Return (X, Y) of the center of cell containing provided text 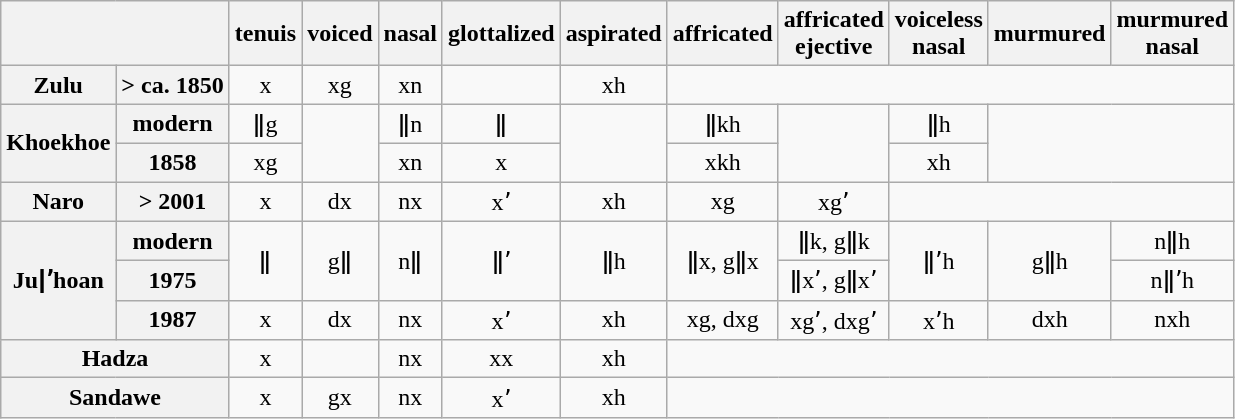
Naro (58, 202)
xkh (722, 162)
1987 (172, 320)
glottalized (501, 34)
1975 (172, 281)
ǁʼh (938, 260)
xgʼ, dxgʼ (834, 320)
murmured nasal (1172, 34)
ǁx, gǁx (722, 260)
voiceless nasal (938, 34)
ǁkh (722, 124)
gǁh (1050, 260)
aspirated (614, 34)
nxh (1172, 320)
xg, dxg (722, 320)
ǁʼ (501, 260)
nǁʼh (1172, 281)
voiced (340, 34)
ǁxʼ, gǁxʼ (834, 281)
xx (501, 359)
Hadza (115, 359)
Juǀʼhoan (58, 280)
Khoekhoe (58, 143)
dxh (1050, 320)
Sandawe (115, 398)
gx (340, 398)
nǁh (1172, 241)
affricated (722, 34)
xgʼ (834, 202)
ǁk, gǁk (834, 241)
> 2001 (172, 202)
> ca. 1850 (172, 85)
xʼh (938, 320)
1858 (172, 162)
Zulu (58, 85)
affricatedejective (834, 34)
ǁn (410, 124)
nasal (410, 34)
gǁ (340, 260)
nǁ (410, 260)
ǁg (265, 124)
murmured (1050, 34)
tenuis (265, 34)
